Detect which cell encompasses the target text, then output its (X, Y) center coordinate. 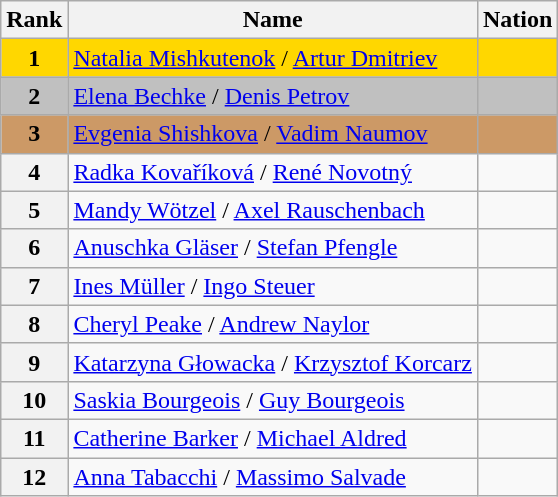
Rank (34, 20)
Anna Tabacchi / Massimo Salvade (273, 477)
Elena Bechke / Denis Petrov (273, 96)
3 (34, 134)
Cheryl Peake / Andrew Naylor (273, 324)
4 (34, 172)
5 (34, 210)
1 (34, 58)
9 (34, 362)
Nation (517, 20)
Mandy Wötzel / Axel Rauschenbach (273, 210)
Natalia Mishkutenok / Artur Dmitriev (273, 58)
6 (34, 248)
2 (34, 96)
Anuschka Gläser / Stefan Pfengle (273, 248)
Saskia Bourgeois / Guy Bourgeois (273, 400)
Ines Müller / Ingo Steuer (273, 286)
Evgenia Shishkova / Vadim Naumov (273, 134)
Name (273, 20)
Catherine Barker / Michael Aldred (273, 438)
12 (34, 477)
7 (34, 286)
Radka Kovaříková / René Novotný (273, 172)
11 (34, 438)
Katarzyna Głowacka / Krzysztof Korcarz (273, 362)
8 (34, 324)
10 (34, 400)
